Return (X, Y) of the center of cell containing provided text 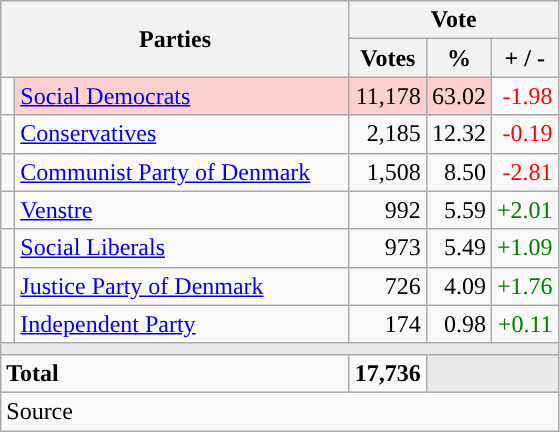
8.50 (458, 172)
2,185 (388, 134)
726 (388, 286)
Social Liberals (182, 248)
Conservatives (182, 134)
+1.09 (524, 248)
Parties (176, 39)
Communist Party of Denmark (182, 172)
11,178 (388, 96)
-0.19 (524, 134)
63.02 (458, 96)
5.49 (458, 248)
1,508 (388, 172)
Source (280, 411)
992 (388, 210)
+1.76 (524, 286)
Total (176, 373)
Social Democrats (182, 96)
Vote (454, 20)
+2.01 (524, 210)
% (458, 58)
+ / - (524, 58)
-2.81 (524, 172)
174 (388, 324)
0.98 (458, 324)
+0.11 (524, 324)
12.32 (458, 134)
5.59 (458, 210)
17,736 (388, 373)
Votes (388, 58)
-1.98 (524, 96)
Venstre (182, 210)
Independent Party (182, 324)
973 (388, 248)
4.09 (458, 286)
Justice Party of Denmark (182, 286)
